Return the (X, Y) coordinate for the center point of the cell that contains the specified text.  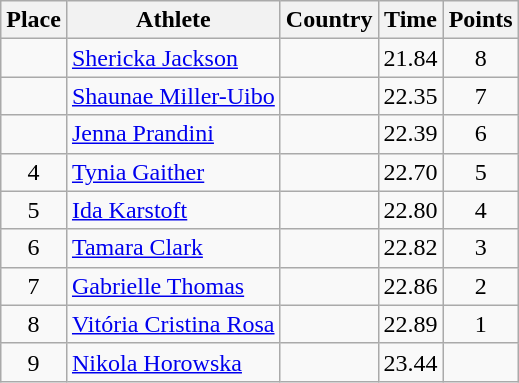
22.86 (410, 286)
Vitória Cristina Rosa (173, 324)
Country (329, 20)
2 (480, 286)
Nikola Horowska (173, 362)
1 (480, 324)
22.39 (410, 134)
Jenna Prandini (173, 134)
Place (34, 20)
23.44 (410, 362)
Points (480, 20)
21.84 (410, 58)
Athlete (173, 20)
22.35 (410, 96)
9 (34, 362)
Shaunae Miller-Uibo (173, 96)
Ida Karstoft (173, 210)
Tamara Clark (173, 248)
Gabrielle Thomas (173, 286)
3 (480, 248)
Tynia Gaither (173, 172)
Shericka Jackson (173, 58)
22.89 (410, 324)
22.70 (410, 172)
Time (410, 20)
22.82 (410, 248)
22.80 (410, 210)
